Output the [X, Y] coordinate of the center of the cell containing the given text.  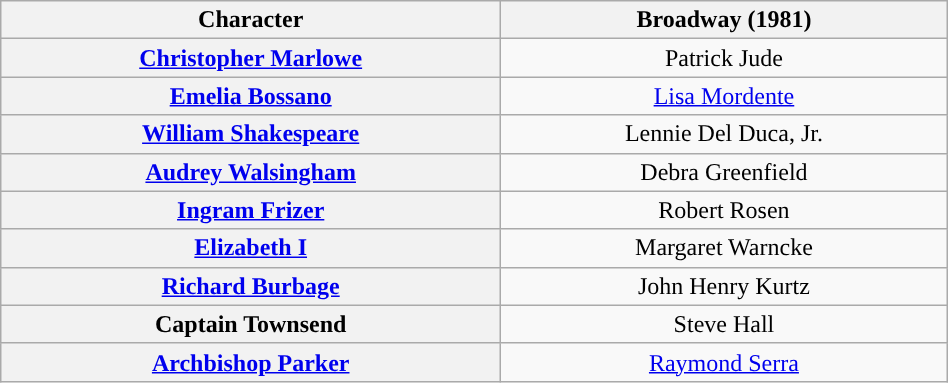
Margaret Warncke [724, 248]
Broadway (1981) [724, 20]
Debra Greenfield [724, 172]
Lisa Mordente [724, 96]
Christopher Marlowe [251, 58]
Raymond Serra [724, 362]
Ingram Frizer [251, 210]
Character [251, 20]
Audrey Walsingham [251, 172]
Archbishop Parker [251, 362]
Patrick Jude [724, 58]
Richard Burbage [251, 286]
John Henry Kurtz [724, 286]
Lennie Del Duca, Jr. [724, 134]
Captain Townsend [251, 324]
Steve Hall [724, 324]
William Shakespeare [251, 134]
Emelia Bossano [251, 96]
Elizabeth I [251, 248]
Robert Rosen [724, 210]
